Return the (x, y) coordinate for the center point of the cell that contains the specified text.  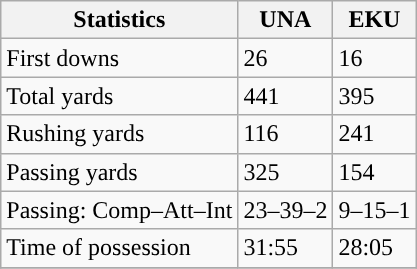
Passing yards (120, 172)
241 (374, 134)
Passing: Comp–Att–Int (120, 210)
First downs (120, 58)
116 (286, 134)
325 (286, 172)
26 (286, 58)
Rushing yards (120, 134)
395 (374, 96)
UNA (286, 20)
28:05 (374, 248)
16 (374, 58)
Time of possession (120, 248)
23–39–2 (286, 210)
31:55 (286, 248)
Total yards (120, 96)
EKU (374, 20)
441 (286, 96)
154 (374, 172)
Statistics (120, 20)
9–15–1 (374, 210)
